Determine the (X, Y) coordinate at the center of the cell enclosing the given text.  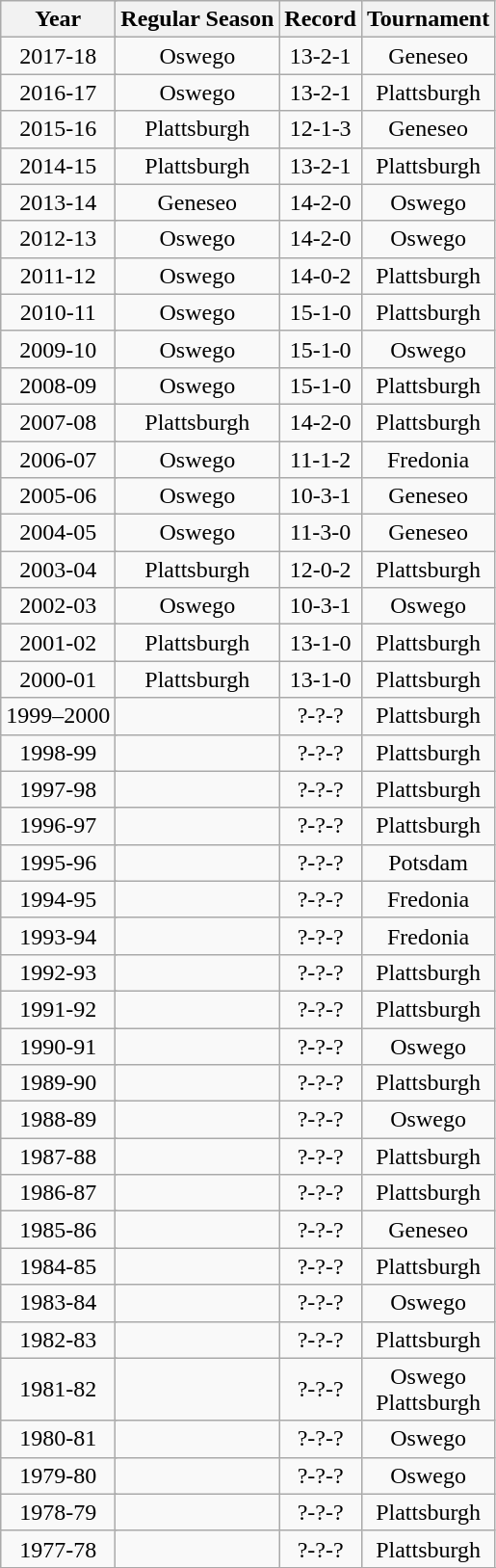
2008-09 (58, 385)
1995-96 (58, 863)
2004-05 (58, 533)
1990-91 (58, 1046)
2003-04 (58, 570)
11-1-2 (321, 460)
1978-79 (58, 1512)
1996-97 (58, 826)
2012-13 (58, 239)
2009-10 (58, 349)
2007-08 (58, 422)
2005-06 (58, 496)
1981-82 (58, 1390)
1999–2000 (58, 716)
Regular Season (197, 19)
1994-95 (58, 899)
1977-78 (58, 1549)
OswegoPlattsburgh (428, 1390)
2016-17 (58, 93)
2011-12 (58, 276)
2015-16 (58, 129)
1987-88 (58, 1156)
1993-94 (58, 936)
2006-07 (58, 460)
1984-85 (58, 1266)
2000-01 (58, 679)
1982-83 (58, 1340)
12-0-2 (321, 570)
12-1-3 (321, 129)
2010-11 (58, 312)
2001-02 (58, 643)
11-3-0 (321, 533)
Tournament (428, 19)
1983-84 (58, 1303)
1980-81 (58, 1439)
Year (58, 19)
1988-89 (58, 1120)
1992-93 (58, 972)
1997-98 (58, 789)
2014-15 (58, 166)
1985-86 (58, 1230)
1986-87 (58, 1193)
Potsdam (428, 863)
1979-80 (58, 1475)
1998-99 (58, 753)
2013-14 (58, 202)
2002-03 (58, 606)
1991-92 (58, 1009)
Record (321, 19)
2017-18 (58, 56)
1989-90 (58, 1083)
14-0-2 (321, 276)
